Scan for the cell matching the given text and deliver its [x, y] coordinate at center. 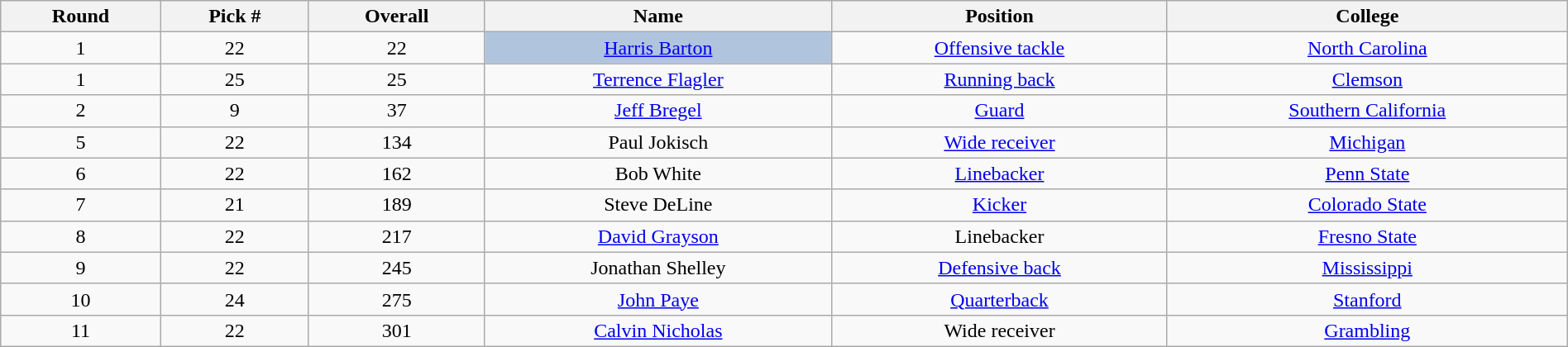
Guard [1000, 111]
Running back [1000, 79]
275 [397, 299]
Steve DeLine [658, 205]
Colorado State [1367, 205]
6 [81, 173]
Grambling [1367, 330]
Stanford [1367, 299]
24 [235, 299]
7 [81, 205]
Clemson [1367, 79]
Name [658, 17]
Michigan [1367, 142]
5 [81, 142]
Terrence Flagler [658, 79]
John Paye [658, 299]
Penn State [1367, 173]
8 [81, 236]
217 [397, 236]
301 [397, 330]
2 [81, 111]
Bob White [658, 173]
Overall [397, 17]
Round [81, 17]
134 [397, 142]
Jonathan Shelley [658, 268]
11 [81, 330]
Offensive tackle [1000, 48]
Fresno State [1367, 236]
Southern California [1367, 111]
Harris Barton [658, 48]
Mississippi [1367, 268]
Position [1000, 17]
Calvin Nicholas [658, 330]
37 [397, 111]
21 [235, 205]
Paul Jokisch [658, 142]
David Grayson [658, 236]
College [1367, 17]
Pick # [235, 17]
162 [397, 173]
North Carolina [1367, 48]
Kicker [1000, 205]
245 [397, 268]
Defensive back [1000, 268]
10 [81, 299]
189 [397, 205]
Jeff Bregel [658, 111]
Quarterback [1000, 299]
